Return the [x, y] coordinate for the center point of the cell that contains the specified text.  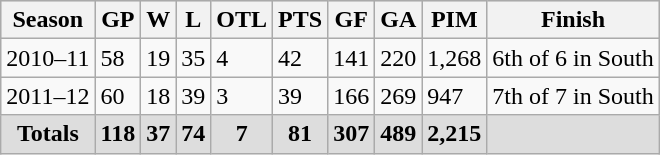
74 [194, 134]
42 [300, 58]
37 [158, 134]
58 [118, 58]
2010–11 [48, 58]
4 [242, 58]
W [158, 20]
60 [118, 96]
OTL [242, 20]
Finish [573, 20]
Season [48, 20]
947 [454, 96]
2,215 [454, 134]
PIM [454, 20]
7th of 7 in South [573, 96]
GF [352, 20]
81 [300, 134]
118 [118, 134]
269 [398, 96]
2011–12 [48, 96]
3 [242, 96]
1,268 [454, 58]
L [194, 20]
GA [398, 20]
141 [352, 58]
6th of 6 in South [573, 58]
35 [194, 58]
Totals [48, 134]
166 [352, 96]
PTS [300, 20]
489 [398, 134]
19 [158, 58]
GP [118, 20]
7 [242, 134]
18 [158, 96]
307 [352, 134]
220 [398, 58]
